Pinpoint the cell where the given text exists, returning its [X, Y] midpoint coordinate. 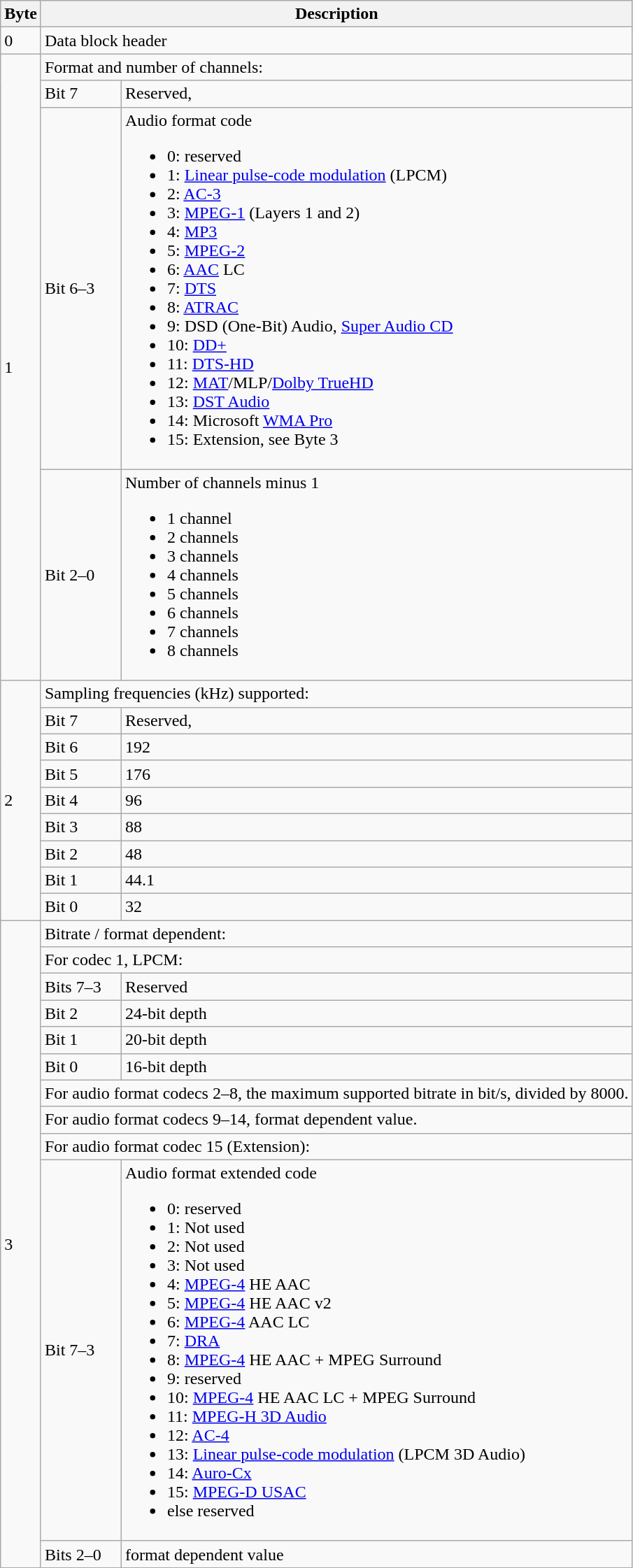
Bit 5 [81, 774]
2 [21, 800]
Bit 6 [81, 747]
For audio format codecs 2–8, the maximum supported bitrate in bit/s, divided by 8000. [336, 1093]
20-bit depth [376, 1040]
176 [376, 774]
48 [376, 854]
For audio format codec 15 (Extension): [336, 1146]
format dependent value [376, 1554]
Bit 3 [81, 827]
Bit 4 [81, 800]
Format and number of channels: [336, 67]
24-bit depth [376, 1013]
For audio format codecs 9–14, format dependent value. [336, 1120]
44.1 [376, 881]
16-bit depth [376, 1067]
0 [21, 41]
Bit 6–3 [81, 288]
Bit 2–0 [81, 575]
Data block header [336, 41]
Reserved [376, 987]
192 [376, 747]
Sampling frequencies (kHz) supported: [336, 694]
Bits 7–3 [81, 987]
3 [21, 1244]
96 [376, 800]
Bits 2–0 [81, 1554]
32 [376, 907]
Byte [21, 14]
Description [336, 14]
Bit 7–3 [81, 1350]
1 [21, 367]
Bitrate / format dependent: [336, 934]
Number of channels minus 1 1 channel 2 channels 3 channels 4 channels 5 channels 6 channels 7 channels 8 channels [376, 575]
For codec 1, LPCM: [336, 960]
88 [376, 827]
